For the text-containing cell, return its midpoint in [x, y] coordinate format. 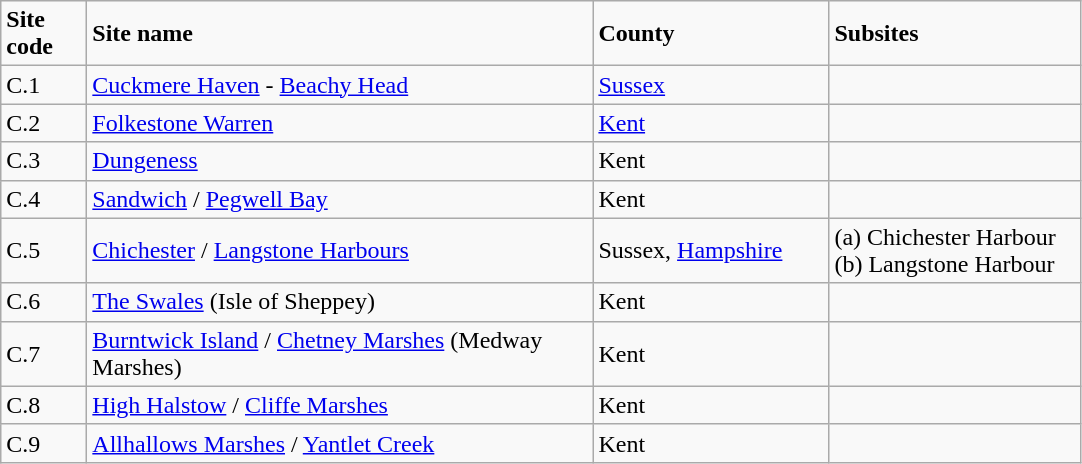
C.2 [44, 123]
C.8 [44, 405]
The Swales (Isle of Sheppey) [340, 302]
Dungeness [340, 161]
Site code [44, 34]
C.4 [44, 199]
Chichester / Langstone Harbours [340, 250]
Subsites [954, 34]
Allhallows Marshes / Yantlet Creek [340, 443]
High Halstow / Cliffe Marshes [340, 405]
C.5 [44, 250]
Burntwick Island / Chetney Marshes (Medway Marshes) [340, 354]
C.9 [44, 443]
Sussex, Hampshire [711, 250]
C.1 [44, 85]
Sussex [711, 85]
Site name [340, 34]
C.7 [44, 354]
(a) Chichester Harbour (b) Langstone Harbour [954, 250]
C.6 [44, 302]
Folkestone Warren [340, 123]
Sandwich / Pegwell Bay [340, 199]
Cuckmere Haven - Beachy Head [340, 85]
C.3 [44, 161]
County [711, 34]
